Output the [x, y] coordinate of the center of the cell containing the given text.  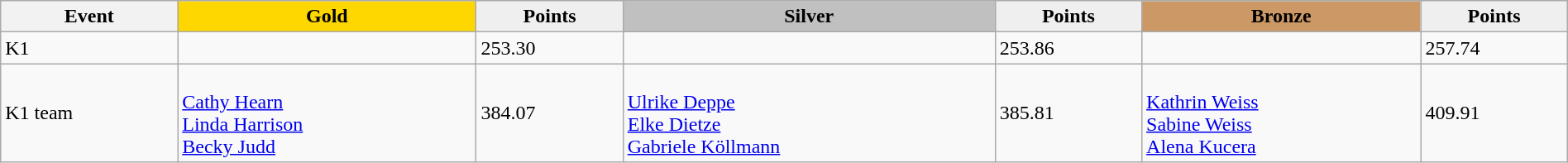
Kathrin WeissSabine WeissAlena Kucera [1282, 113]
Ulrike DeppeElke DietzeGabriele Köllmann [809, 113]
K1 team [89, 113]
385.81 [1068, 113]
Gold [327, 17]
384.07 [549, 113]
253.30 [549, 48]
Silver [809, 17]
Cathy HearnLinda HarrisonBecky Judd [327, 113]
409.91 [1494, 113]
257.74 [1494, 48]
Bronze [1282, 17]
Event [89, 17]
253.86 [1068, 48]
K1 [89, 48]
